Output the (X, Y) coordinate of the center of the cell containing the given text.  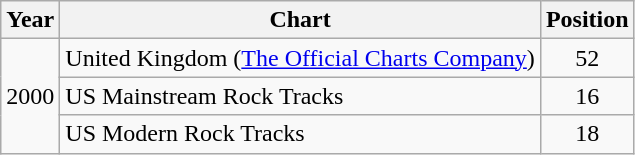
US Mainstream Rock Tracks (300, 96)
Position (587, 20)
18 (587, 134)
52 (587, 58)
16 (587, 96)
Year (30, 20)
US Modern Rock Tracks (300, 134)
2000 (30, 96)
United Kingdom (The Official Charts Company) (300, 58)
Chart (300, 20)
